Return (X, Y) of the center of cell containing provided text 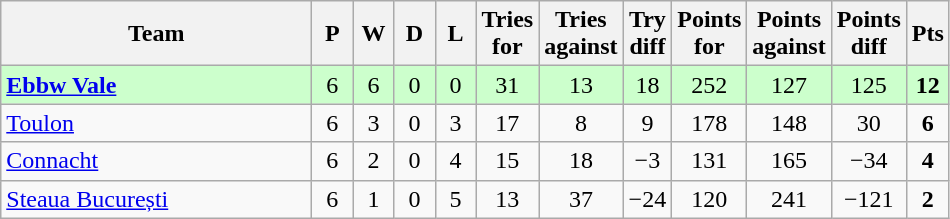
−34 (868, 161)
12 (928, 85)
Try diff (648, 34)
178 (710, 123)
165 (789, 161)
Steaua București (156, 199)
Ebbw Vale (156, 85)
17 (508, 123)
D (414, 34)
8 (581, 123)
127 (789, 85)
15 (508, 161)
120 (710, 199)
9 (648, 123)
148 (789, 123)
Points diff (868, 34)
31 (508, 85)
Toulon (156, 123)
−24 (648, 199)
Team (156, 34)
131 (710, 161)
5 (456, 199)
Pts (928, 34)
W (374, 34)
241 (789, 199)
252 (710, 85)
30 (868, 123)
−3 (648, 161)
Connacht (156, 161)
L (456, 34)
P (332, 34)
125 (868, 85)
−121 (868, 199)
37 (581, 199)
Points against (789, 34)
Points for (710, 34)
Tries against (581, 34)
Tries for (508, 34)
1 (374, 199)
